Search for the cell housing the specified text and yield its [X, Y] center coordinate. 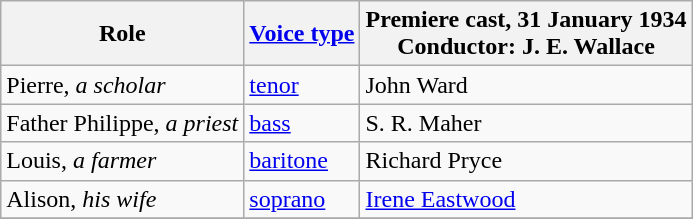
Alison, his wife [122, 199]
tenor [302, 85]
Premiere cast, 31 January 1934Conductor: J. E. Wallace [526, 34]
baritone [302, 161]
Louis, a farmer [122, 161]
Father Philippe, a priest [122, 123]
Voice type [302, 34]
Role [122, 34]
Irene Eastwood [526, 199]
soprano [302, 199]
Richard Pryce [526, 161]
S. R. Maher [526, 123]
Pierre, a scholar [122, 85]
bass [302, 123]
John Ward [526, 85]
